Provide the (x, y) coordinate of the cell's center where the given text is located.  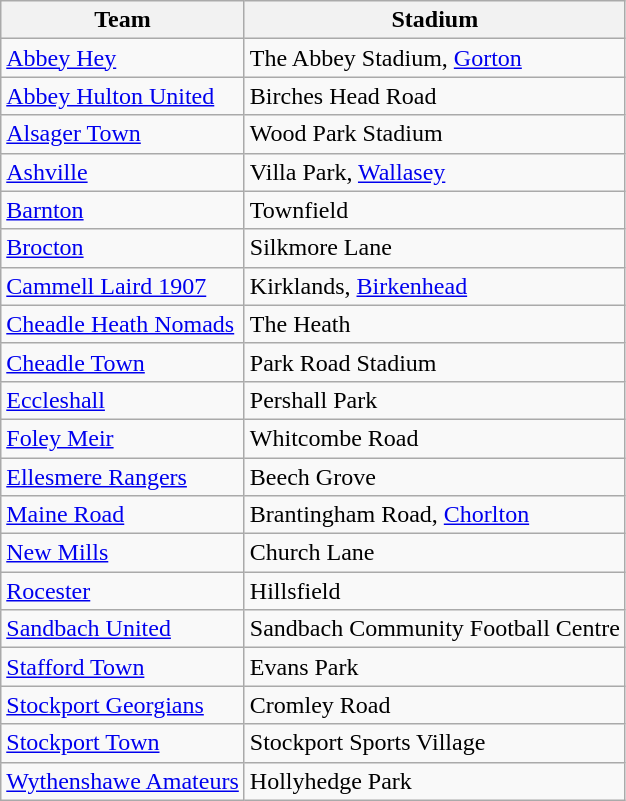
Townfield (434, 210)
Hollyhedge Park (434, 781)
Pershall Park (434, 400)
New Mills (123, 553)
Villa Park, Wallasey (434, 172)
Team (123, 20)
Cammell Laird 1907 (123, 286)
Sandbach United (123, 629)
Rocester (123, 591)
Evans Park (434, 667)
The Abbey Stadium, Gorton (434, 58)
Brocton (123, 248)
Maine Road (123, 515)
Sandbach Community Football Centre (434, 629)
Cromley Road (434, 705)
Brantingham Road, Chorlton (434, 515)
Stockport Georgians (123, 705)
Whitcombe Road (434, 438)
Church Lane (434, 553)
Cheadle Heath Nomads (123, 324)
Abbey Hulton United (123, 96)
Silkmore Lane (434, 248)
Wood Park Stadium (434, 134)
Abbey Hey (123, 58)
Birches Head Road (434, 96)
Stockport Town (123, 743)
Foley Meir (123, 438)
Barnton (123, 210)
Alsager Town (123, 134)
Park Road Stadium (434, 362)
Cheadle Town (123, 362)
Wythenshawe Amateurs (123, 781)
Stockport Sports Village (434, 743)
Kirklands, Birkenhead (434, 286)
Eccleshall (123, 400)
Ashville (123, 172)
Beech Grove (434, 477)
Hillsfield (434, 591)
Stadium (434, 20)
The Heath (434, 324)
Stafford Town (123, 667)
Ellesmere Rangers (123, 477)
